Output the (X, Y) coordinate of the center of the cell containing the given text.  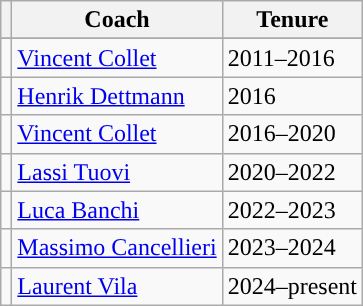
2016 (292, 96)
2024–present (292, 286)
Henrik Dettmann (117, 96)
2011–2016 (292, 58)
Massimo Cancellieri (117, 248)
Lassi Tuovi (117, 172)
2016–2020 (292, 134)
Luca Banchi (117, 210)
2022–2023 (292, 210)
2020–2022 (292, 172)
2023–2024 (292, 248)
Coach (117, 20)
Laurent Vila (117, 286)
Tenure (292, 20)
